Pinpoint the cell where the given text exists, returning its [X, Y] midpoint coordinate. 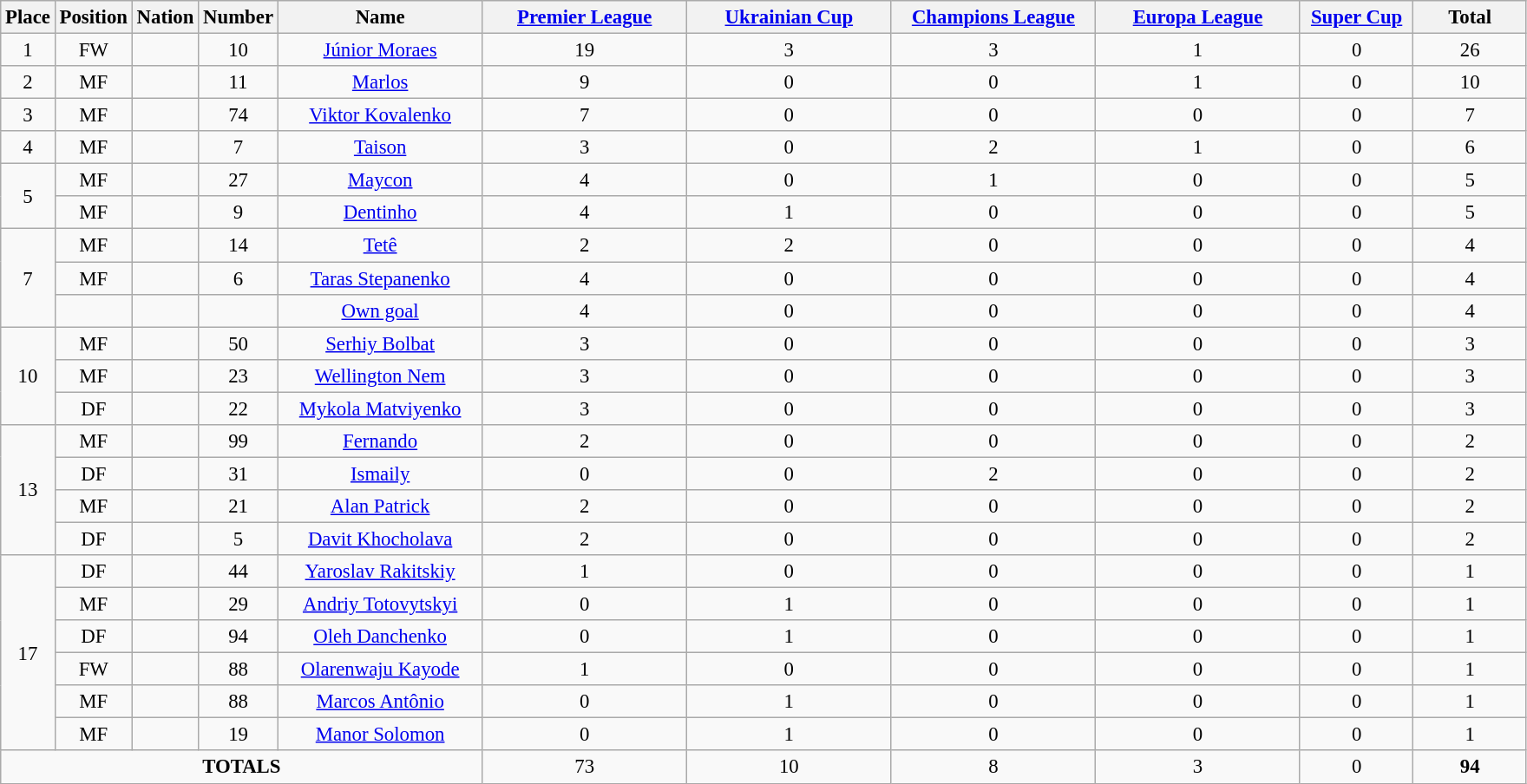
Name [380, 17]
50 [239, 343]
Maycon [380, 180]
11 [239, 82]
99 [239, 441]
14 [239, 245]
Marlos [380, 82]
Mykola Matviyenko [380, 408]
Manor Solomon [380, 735]
Dentinho [380, 212]
Alan Patrick [380, 506]
Ismaily [380, 474]
73 [585, 768]
Number [239, 17]
Taison [380, 147]
Andriy Totovytskyi [380, 604]
Wellington Nem [380, 376]
31 [239, 474]
27 [239, 180]
Champions League [993, 17]
Total [1470, 17]
17 [28, 653]
TOTALS [241, 768]
Europa League [1198, 17]
Ukrainian Cup [790, 17]
21 [239, 506]
Olarenwaju Kayode [380, 670]
Marcos Antônio [380, 702]
22 [239, 408]
74 [239, 115]
Júnior Moraes [380, 50]
Oleh Danchenko [380, 637]
Fernando [380, 441]
Place [28, 17]
8 [993, 768]
29 [239, 604]
44 [239, 572]
Position [94, 17]
Serhiy Bolbat [380, 343]
Own goal [380, 310]
Super Cup [1357, 17]
Viktor Kovalenko [380, 115]
26 [1470, 50]
Nation [165, 17]
Taras Stepanenko [380, 278]
Premier League [585, 17]
Yaroslav Rakitskiy [380, 572]
Davit Khocholava [380, 539]
13 [28, 490]
23 [239, 376]
Tetê [380, 245]
